Pinpoint the cell where the given text exists, returning its [X, Y] midpoint coordinate. 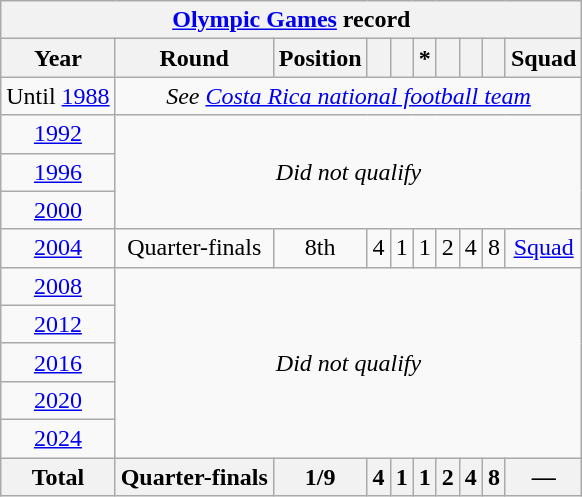
Year [58, 58]
1/9 [320, 477]
2012 [58, 324]
2020 [58, 400]
* [424, 58]
1992 [58, 134]
Total [58, 477]
8th [320, 248]
— [543, 477]
2024 [58, 438]
2004 [58, 248]
Round [194, 58]
See Costa Rica national football team [348, 96]
Olympic Games record [292, 20]
Position [320, 58]
2000 [58, 210]
Until 1988 [58, 96]
2008 [58, 286]
2016 [58, 362]
1996 [58, 172]
